Locate the cell with the specified text and output its (x, y) center coordinate. 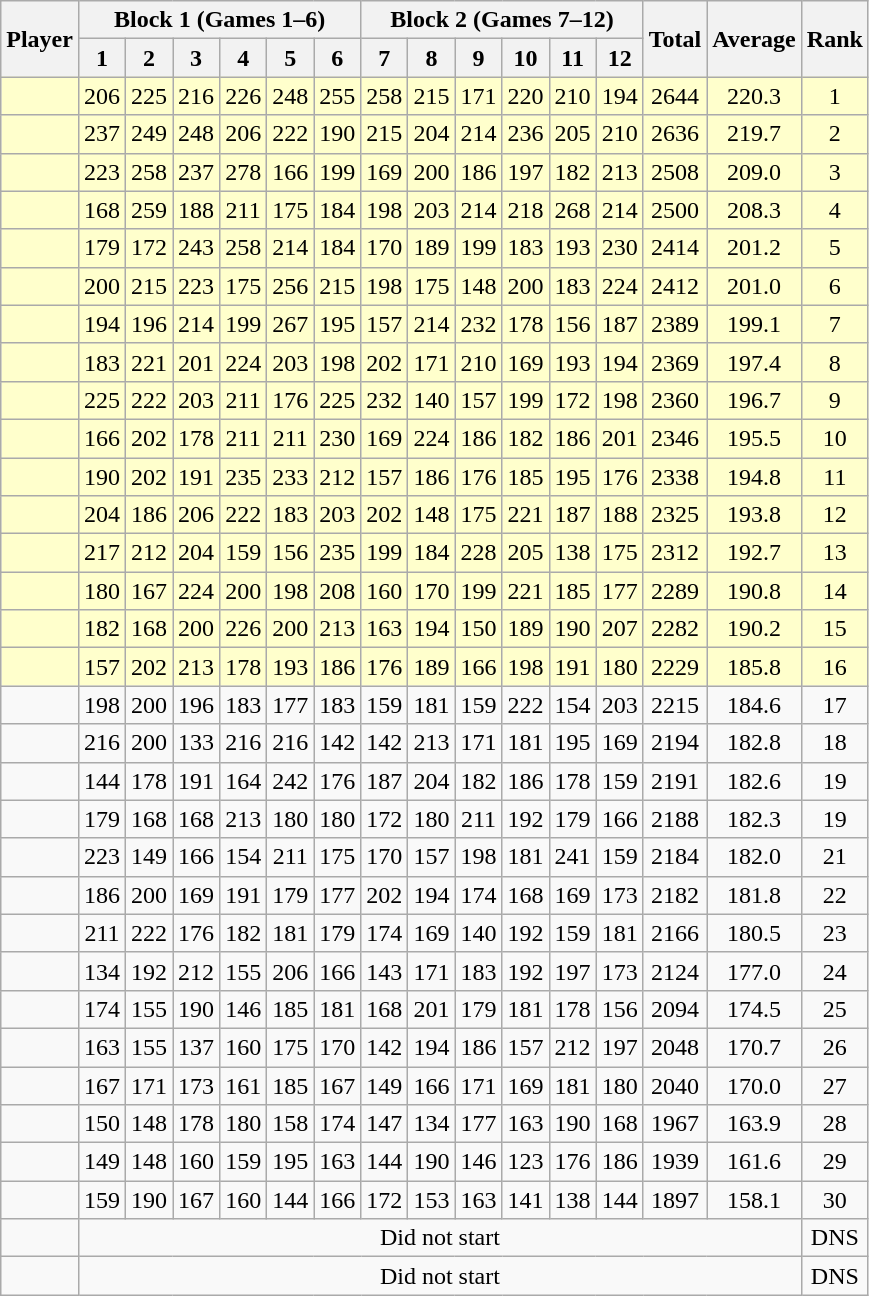
2414 (675, 248)
2508 (675, 172)
2166 (675, 933)
Block 2 (Games 7–12) (502, 20)
256 (290, 286)
208.3 (754, 210)
147 (384, 1124)
2124 (675, 971)
208 (338, 591)
161 (244, 1085)
193.8 (754, 515)
30 (834, 1200)
2338 (675, 477)
220 (526, 96)
228 (478, 553)
2289 (675, 591)
Average (754, 39)
267 (290, 324)
1939 (675, 1162)
174.5 (754, 1009)
197.4 (754, 362)
13 (834, 553)
17 (834, 705)
190.2 (754, 629)
180.5 (754, 933)
2389 (675, 324)
2184 (675, 857)
249 (150, 134)
182.6 (754, 781)
177.0 (754, 971)
2188 (675, 819)
195.5 (754, 438)
153 (432, 1200)
181.8 (754, 895)
220.3 (754, 96)
182.8 (754, 743)
28 (834, 1124)
143 (384, 971)
259 (150, 210)
201.2 (754, 248)
170.7 (754, 1047)
233 (290, 477)
22 (834, 895)
2182 (675, 895)
242 (290, 781)
207 (620, 629)
Block 1 (Games 1–6) (219, 20)
27 (834, 1085)
137 (196, 1047)
2369 (675, 362)
201.0 (754, 286)
164 (244, 781)
255 (338, 96)
133 (196, 743)
2325 (675, 515)
1967 (675, 1124)
2040 (675, 1085)
2312 (675, 553)
2412 (675, 286)
185.8 (754, 667)
182.3 (754, 819)
2048 (675, 1047)
2094 (675, 1009)
123 (526, 1162)
Rank (834, 39)
2229 (675, 667)
161.6 (754, 1162)
194.8 (754, 477)
199.1 (754, 324)
217 (102, 553)
236 (526, 134)
1897 (675, 1200)
163.9 (754, 1124)
2360 (675, 400)
2644 (675, 96)
2194 (675, 743)
2636 (675, 134)
278 (244, 172)
14 (834, 591)
Player (40, 39)
16 (834, 667)
209.0 (754, 172)
18 (834, 743)
15 (834, 629)
170.0 (754, 1085)
219.7 (754, 134)
184.6 (754, 705)
23 (834, 933)
218 (526, 210)
243 (196, 248)
190.8 (754, 591)
158 (290, 1124)
2215 (675, 705)
2346 (675, 438)
196.7 (754, 400)
268 (572, 210)
182.0 (754, 857)
2500 (675, 210)
24 (834, 971)
2191 (675, 781)
26 (834, 1047)
21 (834, 857)
158.1 (754, 1200)
29 (834, 1162)
141 (526, 1200)
2282 (675, 629)
25 (834, 1009)
241 (572, 857)
Total (675, 39)
192.7 (754, 553)
